Return (X, Y) of the center of cell containing provided text 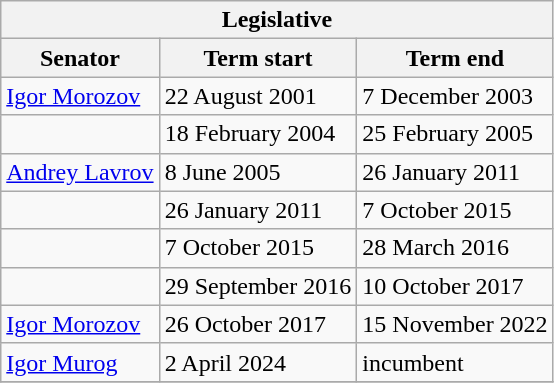
2 April 2024 (258, 362)
22 August 2001 (258, 96)
Igor Murog (80, 362)
26 October 2017 (258, 324)
10 October 2017 (455, 286)
18 February 2004 (258, 134)
Andrey Lavrov (80, 172)
8 June 2005 (258, 172)
15 November 2022 (455, 324)
7 December 2003 (455, 96)
Senator (80, 58)
incumbent (455, 362)
Term end (455, 58)
Legislative (277, 20)
28 March 2016 (455, 248)
25 February 2005 (455, 134)
Term start (258, 58)
29 September 2016 (258, 286)
